Determine the [X, Y] coordinate at the center of the cell enclosing the given text.  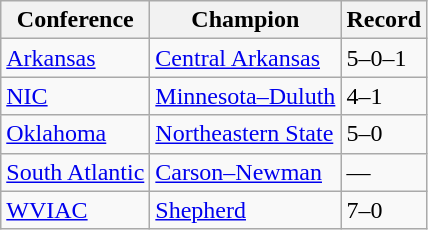
4–1 [384, 96]
Conference [76, 20]
Champion [246, 20]
Oklahoma [76, 134]
Carson–Newman [246, 172]
5–0–1 [384, 58]
— [384, 172]
5–0 [384, 134]
Central Arkansas [246, 58]
Record [384, 20]
Arkansas [76, 58]
WVIAC [76, 210]
South Atlantic [76, 172]
7–0 [384, 210]
Northeastern State [246, 134]
NIC [76, 96]
Minnesota–Duluth [246, 96]
Shepherd [246, 210]
